Return (X, Y) of the center of cell containing provided text 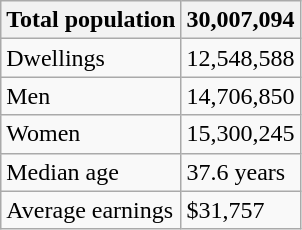
Dwellings (91, 58)
12,548,588 (240, 58)
$31,757 (240, 210)
Total population (91, 20)
Women (91, 134)
15,300,245 (240, 134)
37.6 years (240, 172)
Average earnings (91, 210)
Men (91, 96)
14,706,850 (240, 96)
Median age (91, 172)
30,007,094 (240, 20)
